Output the (X, Y) coordinate of the center of the cell containing the given text.  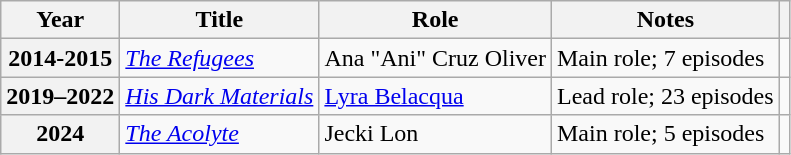
Role (436, 20)
The Acolyte (220, 134)
Notes (665, 20)
Main role; 7 episodes (665, 58)
His Dark Materials (220, 96)
The Refugees (220, 58)
Lead role; 23 episodes (665, 96)
Jecki Lon (436, 134)
Main role; 5 episodes (665, 134)
Lyra Belacqua (436, 96)
2014-2015 (60, 58)
Year (60, 20)
2019–2022 (60, 96)
Ana "Ani" Cruz Oliver (436, 58)
2024 (60, 134)
Title (220, 20)
